Find where the given text appears and provide that cell's center as (X, Y) coordinate. 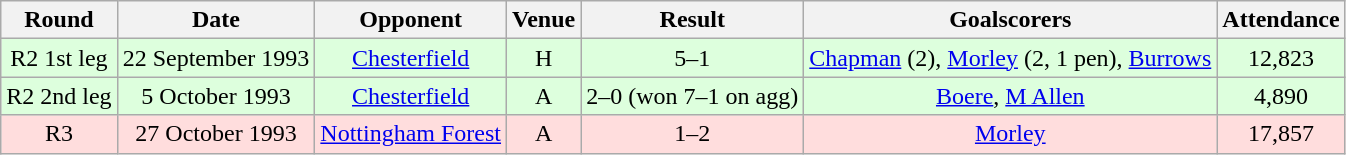
H (544, 58)
2–0 (won 7–1 on agg) (692, 96)
4,890 (1281, 96)
5 October 1993 (216, 96)
1–2 (692, 134)
R3 (59, 134)
Nottingham Forest (411, 134)
22 September 1993 (216, 58)
Attendance (1281, 20)
Round (59, 20)
Opponent (411, 20)
5–1 (692, 58)
Goalscorers (1010, 20)
17,857 (1281, 134)
Boere, M Allen (1010, 96)
R2 1st leg (59, 58)
Chapman (2), Morley (2, 1 pen), Burrows (1010, 58)
12,823 (1281, 58)
R2 2nd leg (59, 96)
Date (216, 20)
Result (692, 20)
Venue (544, 20)
27 October 1993 (216, 134)
Morley (1010, 134)
